Find where the given text appears and provide that cell's center as (x, y) coordinate. 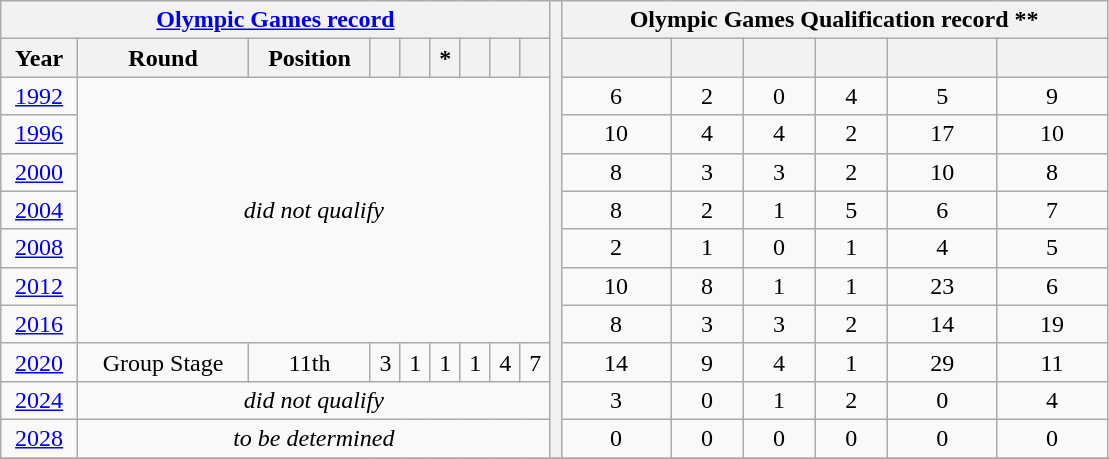
2004 (40, 210)
1996 (40, 134)
to be determined (314, 438)
Group Stage (162, 362)
Round (162, 58)
19 (1052, 324)
2008 (40, 248)
11th (310, 362)
2020 (40, 362)
23 (942, 286)
2016 (40, 324)
11 (1052, 362)
Olympic Games record (276, 20)
2024 (40, 400)
2028 (40, 438)
1992 (40, 96)
2012 (40, 286)
2000 (40, 172)
17 (942, 134)
Year (40, 58)
29 (942, 362)
* (445, 58)
Olympic Games Qualification record ** (834, 20)
Position (310, 58)
